Pinpoint the cell where the given text exists, returning its [X, Y] midpoint coordinate. 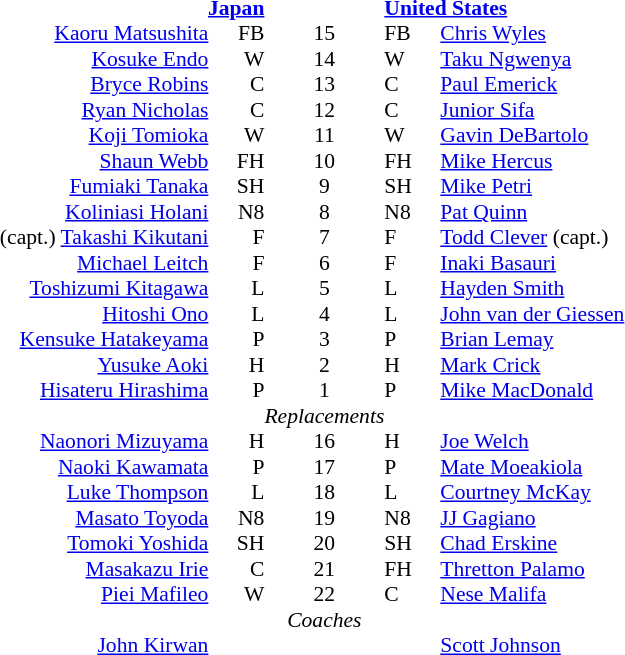
6 [324, 263]
1 [324, 391]
19 [324, 518]
8 [324, 212]
10 [324, 161]
18 [324, 493]
3 [324, 339]
Replacements [324, 416]
21 [324, 569]
4 [324, 314]
14 [324, 59]
Coaches [324, 620]
5 [324, 289]
9 [324, 187]
22 [324, 595]
12 [324, 110]
2 [324, 365]
11 [324, 135]
7 [324, 237]
17 [324, 467]
13 [324, 85]
16 [324, 441]
20 [324, 543]
15 [324, 33]
